Output the (x, y) coordinate of the center of the cell containing the given text.  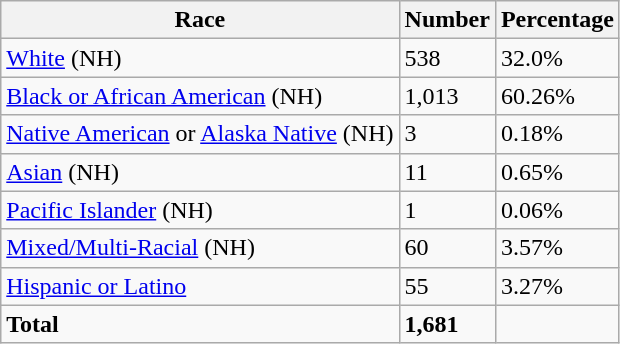
3.57% (557, 248)
Hispanic or Latino (200, 286)
3 (447, 134)
55 (447, 286)
1,681 (447, 324)
0.06% (557, 210)
Native American or Alaska Native (NH) (200, 134)
Mixed/Multi-Racial (NH) (200, 248)
11 (447, 172)
White (NH) (200, 58)
60.26% (557, 96)
538 (447, 58)
Black or African American (NH) (200, 96)
0.65% (557, 172)
Total (200, 324)
32.0% (557, 58)
Race (200, 20)
1,013 (447, 96)
Percentage (557, 20)
Pacific Islander (NH) (200, 210)
0.18% (557, 134)
Asian (NH) (200, 172)
60 (447, 248)
3.27% (557, 286)
Number (447, 20)
1 (447, 210)
